Output the (x, y) coordinate of the center of the cell containing the given text.  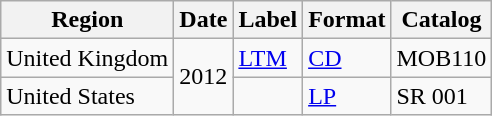
LTM (268, 58)
Catalog (442, 20)
LP (347, 96)
SR 001 (442, 96)
United Kingdom (88, 58)
United States (88, 96)
Label (268, 20)
Date (204, 20)
Format (347, 20)
2012 (204, 77)
CD (347, 58)
MOB110 (442, 58)
Region (88, 20)
